For the text-containing cell, return its midpoint in [X, Y] coordinate format. 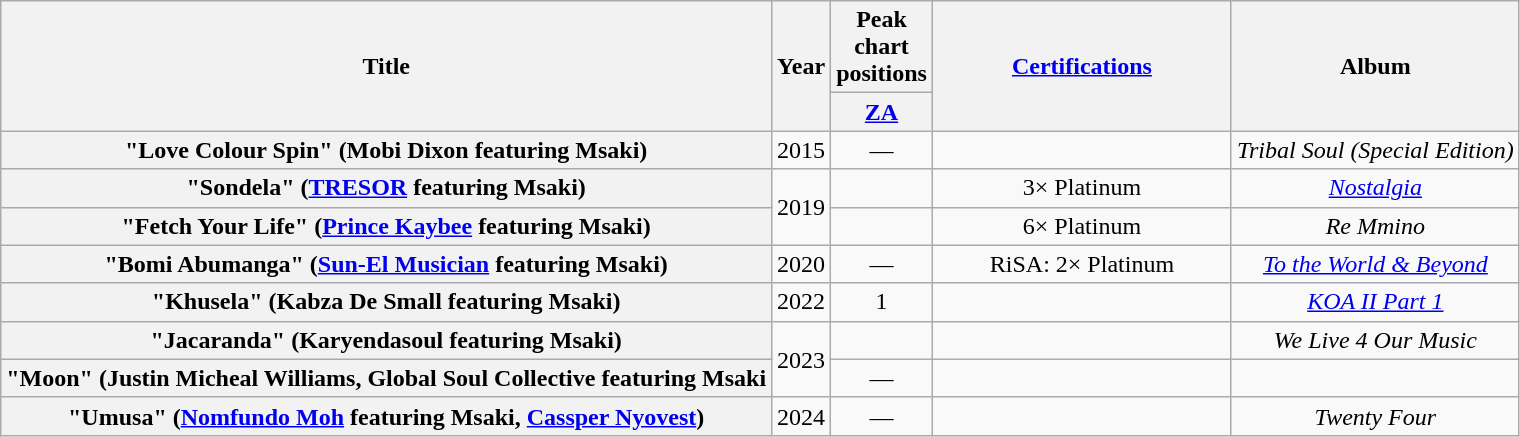
2020 [802, 264]
To the World & Beyond [1375, 264]
3× Platinum [1082, 188]
"Bomi Abumanga" (Sun-El Musician featuring Msaki) [386, 264]
Peak chart positions [882, 47]
Title [386, 66]
Year [802, 66]
Nostalgia [1375, 188]
1 [882, 302]
Tribal Soul (Special Edition) [1375, 150]
2024 [802, 416]
KOA II Part 1 [1375, 302]
2019 [802, 207]
"Moon" (Justin Micheal Williams, Global Soul Collective featuring Msaki [386, 378]
RiSA: 2× Platinum [1082, 264]
Certifications [1082, 66]
Re Mmino [1375, 226]
2022 [802, 302]
ZA [882, 112]
"Khusela" (Kabza De Small featuring Msaki) [386, 302]
2023 [802, 359]
Album [1375, 66]
2015 [802, 150]
"Sondela" (TRESOR featuring Msaki) [386, 188]
Twenty Four [1375, 416]
"Umusa" (Nomfundo Moh featuring Msaki, Cassper Nyovest) [386, 416]
"Love Colour Spin" (Mobi Dixon featuring Msaki) [386, 150]
We Live 4 Our Music [1375, 340]
"Fetch Your Life" (Prince Kaybee featuring Msaki) [386, 226]
6× Platinum [1082, 226]
"Jacaranda" (Karyendasoul featuring Msaki) [386, 340]
